Provide the [x, y] coordinate of the cell's center where the given text is located.  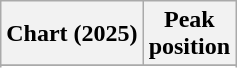
Chart (2025) [72, 34]
Peakposition [189, 34]
